Find where the given text appears and provide that cell's center as [x, y] coordinate. 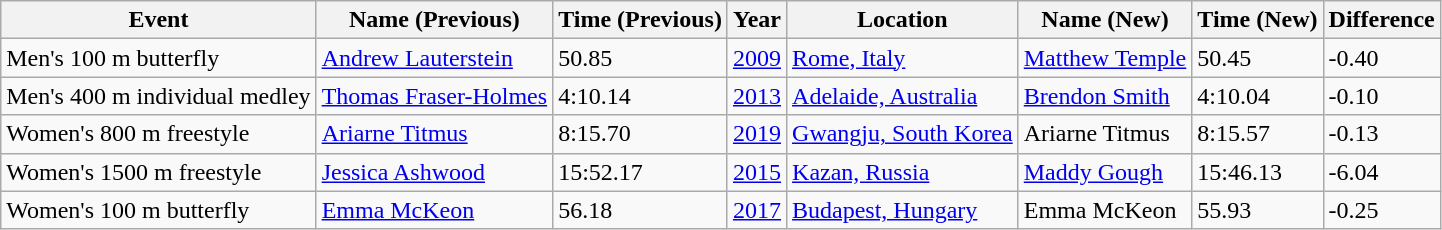
Time (New) [1258, 20]
Women's 100 m butterfly [158, 210]
2009 [756, 58]
8:15.57 [1258, 134]
-0.25 [1382, 210]
15:52.17 [640, 172]
2015 [756, 172]
Maddy Gough [1105, 172]
2017 [756, 210]
-6.04 [1382, 172]
-0.10 [1382, 96]
Time (Previous) [640, 20]
Jessica Ashwood [434, 172]
Rome, Italy [903, 58]
Men's 100 m butterfly [158, 58]
56.18 [640, 210]
Name (New) [1105, 20]
Year [756, 20]
Men's 400 m individual medley [158, 96]
55.93 [1258, 210]
8:15.70 [640, 134]
15:46.13 [1258, 172]
Women's 1500 m freestyle [158, 172]
Location [903, 20]
-0.13 [1382, 134]
Kazan, Russia [903, 172]
-0.40 [1382, 58]
Brendon Smith [1105, 96]
Name (Previous) [434, 20]
50.85 [640, 58]
Matthew Temple [1105, 58]
2019 [756, 134]
50.45 [1258, 58]
Gwangju, South Korea [903, 134]
Budapest, Hungary [903, 210]
Difference [1382, 20]
2013 [756, 96]
4:10.14 [640, 96]
Adelaide, Australia [903, 96]
Women's 800 m freestyle [158, 134]
4:10.04 [1258, 96]
Event [158, 20]
Thomas Fraser-Holmes [434, 96]
Andrew Lauterstein [434, 58]
